Search for the cell housing the specified text and yield its (X, Y) center coordinate. 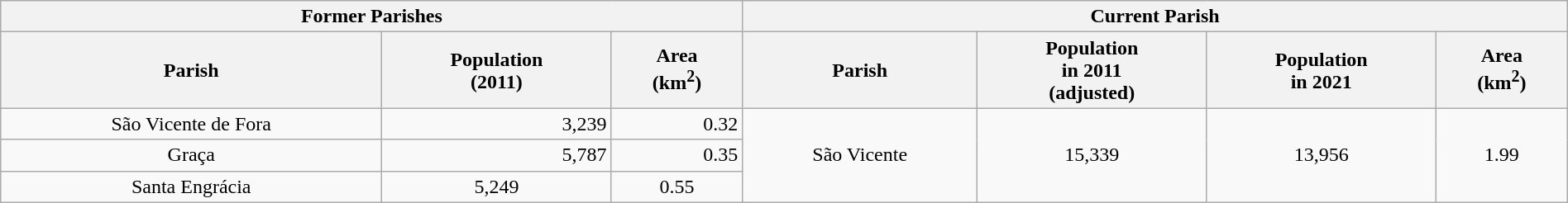
Populationin 2011(adjusted) (1092, 70)
Santa Engrácia (192, 186)
5,787 (496, 155)
0.55 (676, 186)
1.99 (1502, 155)
3,239 (496, 124)
15,339 (1092, 155)
Population(2011) (496, 70)
São Vicente (860, 155)
0.32 (676, 124)
Former Parishes (372, 17)
São Vicente de Fora (192, 124)
5,249 (496, 186)
Graça (192, 155)
0.35 (676, 155)
Current Parish (1154, 17)
13,956 (1322, 155)
Populationin 2021 (1322, 70)
